For the text-containing cell, return its midpoint in [x, y] coordinate format. 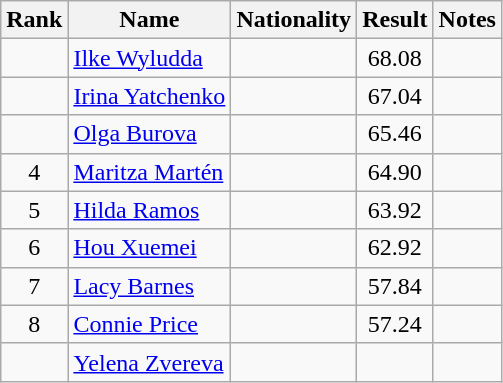
63.92 [395, 210]
Lacy Barnes [150, 286]
Rank [34, 20]
67.04 [395, 96]
Maritza Martén [150, 172]
Connie Price [150, 324]
Result [395, 20]
64.90 [395, 172]
68.08 [395, 58]
Irina Yatchenko [150, 96]
Yelena Zvereva [150, 362]
65.46 [395, 134]
7 [34, 286]
57.84 [395, 286]
Olga Burova [150, 134]
62.92 [395, 248]
6 [34, 248]
Name [150, 20]
Notes [467, 20]
Hilda Ramos [150, 210]
Hou Xuemei [150, 248]
57.24 [395, 324]
8 [34, 324]
4 [34, 172]
5 [34, 210]
Ilke Wyludda [150, 58]
Nationality [294, 20]
